Identify which cell holds the provided text, then report its [x, y] central coordinate. 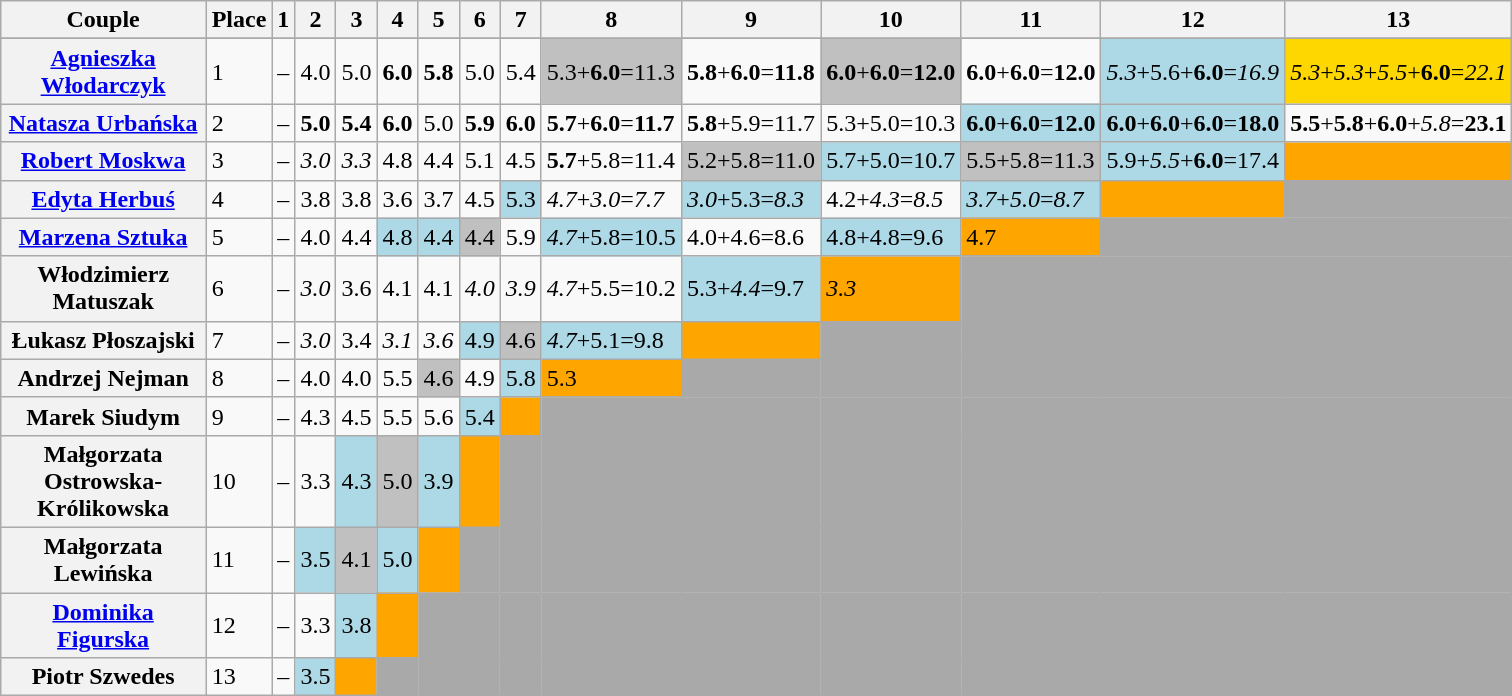
Dominika Figurska [103, 624]
5.3+4.4=9.7 [750, 288]
4.7+3.0=7.7 [611, 199]
Edyta Herbuś [103, 199]
Agnieszka Włodarczyk [103, 72]
4.7 [1031, 237]
5.1 [480, 161]
Włodzimierz Matuszak [103, 288]
Place [239, 20]
4.7+5.8=10.5 [611, 237]
6.0+6.0+6.0=18.0 [1193, 123]
4.7+5.1=9.8 [611, 340]
5.9+5.5+6.0=17.4 [1193, 161]
Łukasz Płoszajski [103, 340]
3.7 [438, 199]
5.6 [438, 416]
5.7+6.0=11.7 [611, 123]
4.8+4.8=9.6 [891, 237]
Małgorzata Lewińska [103, 560]
4.2+4.3=8.5 [891, 199]
3.7+5.0=8.7 [1031, 199]
Marek Siudym [103, 416]
5.2+5.8=11.0 [750, 161]
4.7+5.5=10.2 [611, 288]
Piotr Szwedes [103, 677]
Małgorzata Ostrowska-Królikowska [103, 481]
Natasza Urbańska [103, 123]
5.7+5.8=11.4 [611, 161]
5.8+5.9=11.7 [750, 123]
5.7+5.0=10.7 [891, 161]
5.3+5.3+5.5+6.0=22.1 [1398, 72]
Andrzej Nejman [103, 378]
Couple [103, 20]
3.1 [398, 340]
4.0+4.6=8.6 [750, 237]
5.5+5.8+6.0+5.8=23.1 [1398, 123]
5.8+6.0=11.8 [750, 72]
Marzena Sztuka [103, 237]
5.3+6.0=11.3 [611, 72]
5.5+5.8=11.3 [1031, 161]
3.0+5.3=8.3 [750, 199]
3.4 [356, 340]
5.3+5.0=10.3 [891, 123]
5.3+5.6+6.0=16.9 [1193, 72]
Robert Moskwa [103, 161]
